Detect which cell encompasses the target text, then output its [x, y] center coordinate. 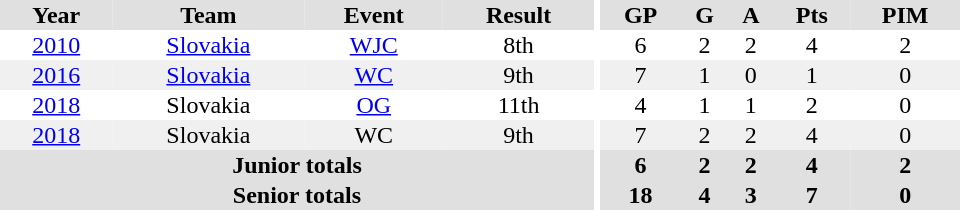
PIM [905, 15]
WJC [374, 45]
2016 [56, 75]
Pts [812, 15]
Event [374, 15]
Result [518, 15]
OG [374, 105]
G [705, 15]
11th [518, 105]
A [750, 15]
Team [208, 15]
3 [750, 195]
8th [518, 45]
Junior totals [297, 165]
Senior totals [297, 195]
2010 [56, 45]
GP [641, 15]
18 [641, 195]
Year [56, 15]
